Provide the (x, y) coordinate of the cell's center where the given text is located.  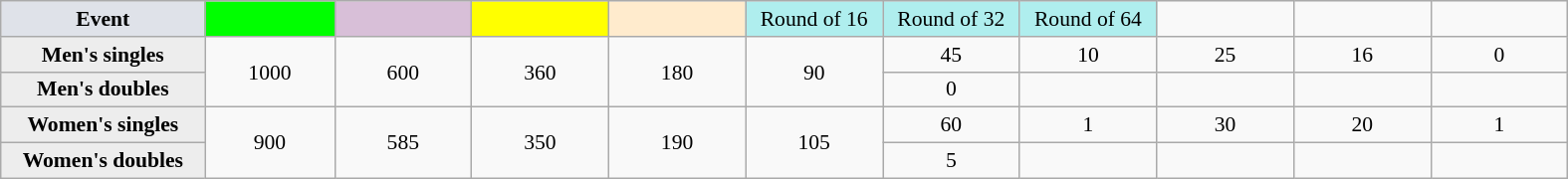
190 (677, 143)
Round of 32 (951, 19)
Round of 64 (1088, 19)
Men's doubles (104, 89)
30 (1226, 125)
585 (403, 143)
350 (541, 143)
600 (403, 72)
1000 (270, 72)
60 (951, 125)
45 (951, 55)
Round of 16 (814, 19)
25 (1226, 55)
180 (677, 72)
Event (104, 19)
Men's singles (104, 55)
900 (270, 143)
105 (814, 143)
360 (541, 72)
5 (951, 161)
Women's doubles (104, 161)
20 (1362, 125)
10 (1088, 55)
Women's singles (104, 125)
90 (814, 72)
16 (1362, 55)
